Identify which cell holds the provided text, then report its (x, y) central coordinate. 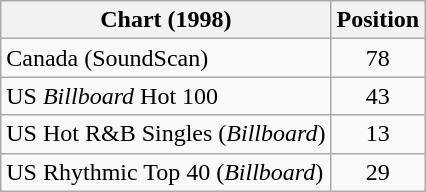
29 (378, 172)
78 (378, 58)
US Billboard Hot 100 (166, 96)
Canada (SoundScan) (166, 58)
US Rhythmic Top 40 (Billboard) (166, 172)
43 (378, 96)
US Hot R&B Singles (Billboard) (166, 134)
13 (378, 134)
Chart (1998) (166, 20)
Position (378, 20)
